Output the (x, y) coordinate of the center of the cell containing the given text.  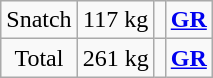
117 kg (116, 20)
Snatch (39, 20)
261 kg (116, 58)
Total (39, 58)
